Pinpoint the cell where the given text exists, returning its (x, y) midpoint coordinate. 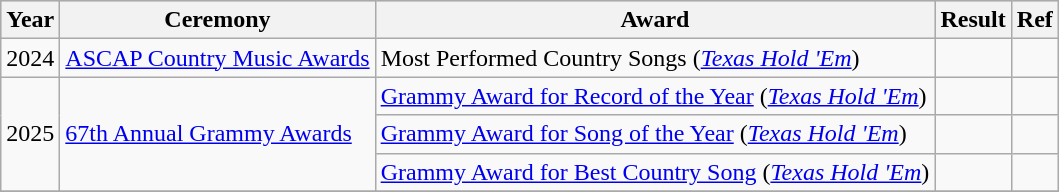
2024 (30, 58)
Result (973, 20)
Award (655, 20)
Grammy Award for Song of the Year (Texas Hold 'Em) (655, 134)
Ref (1034, 20)
2025 (30, 134)
Most Performed Country Songs (Texas Hold 'Em) (655, 58)
Ceremony (218, 20)
ASCAP Country Music Awards (218, 58)
Year (30, 20)
67th Annual Grammy Awards (218, 134)
Grammy Award for Record of the Year (Texas Hold 'Em) (655, 96)
Grammy Award for Best Country Song (Texas Hold 'Em) (655, 172)
